Capture the cell that displays the provided text and extract its [x, y] central coordinate. 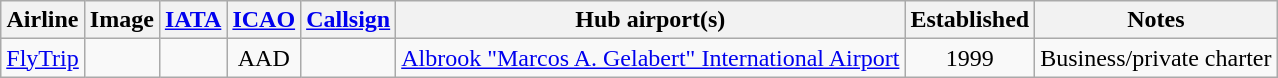
Business/private charter [1156, 58]
Airline [43, 20]
FlyTrip [43, 58]
ICAO [264, 20]
Hub airport(s) [650, 20]
IATA [193, 20]
1999 [970, 58]
Image [122, 20]
AAD [264, 58]
Notes [1156, 20]
Albrook "Marcos A. Gelabert" International Airport [650, 58]
Callsign [348, 20]
Established [970, 20]
